Pinpoint the cell where the given text exists, returning its [X, Y] midpoint coordinate. 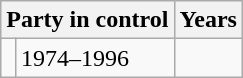
Years [208, 20]
1974–1996 [94, 58]
Party in control [88, 20]
